Search for the cell housing the specified text and yield its [X, Y] center coordinate. 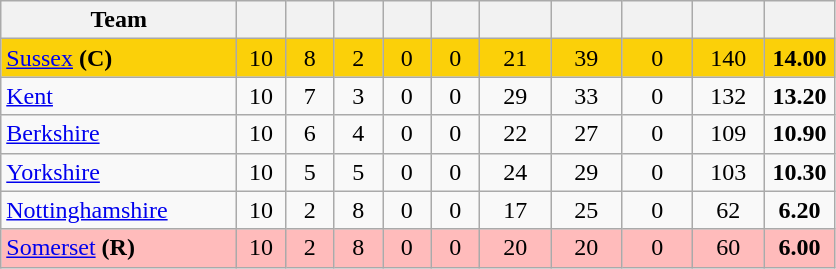
39 [586, 58]
62 [728, 210]
27 [586, 134]
25 [586, 210]
Yorkshire [119, 172]
17 [516, 210]
14.00 [800, 58]
7 [310, 96]
21 [516, 58]
6 [310, 134]
4 [358, 134]
Sussex (C) [119, 58]
22 [516, 134]
Nottinghamshire [119, 210]
103 [728, 172]
Somerset (R) [119, 248]
132 [728, 96]
Team [119, 20]
60 [728, 248]
3 [358, 96]
140 [728, 58]
13.20 [800, 96]
Kent [119, 96]
10.30 [800, 172]
109 [728, 134]
33 [586, 96]
6.20 [800, 210]
10.90 [800, 134]
Berkshire [119, 134]
24 [516, 172]
6.00 [800, 248]
